Provide the (X, Y) coordinate of the cell's center where the given text is located.  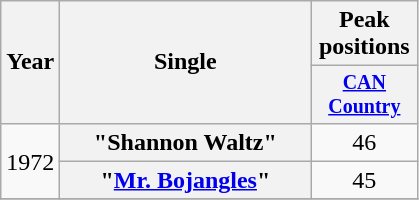
46 (364, 142)
"Mr. Bojangles" (186, 180)
Peak positions (364, 34)
45 (364, 180)
"Shannon Waltz" (186, 142)
CAN Country (364, 94)
1972 (30, 161)
Single (186, 62)
Year (30, 62)
